Search for the cell housing the specified text and yield its [x, y] center coordinate. 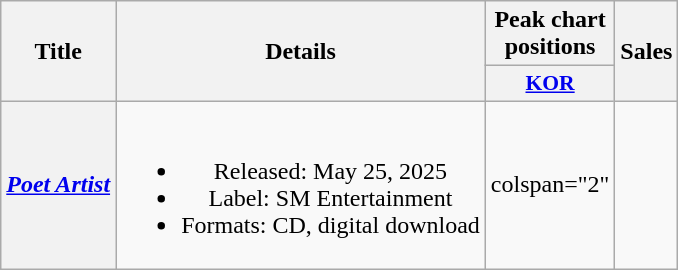
Details [301, 52]
colspan="2" [550, 184]
Released: May 25, 2025Label: SM EntertainmentFormats: CD, digital download [301, 184]
Peak chart positions [550, 34]
Sales [646, 52]
KOR [550, 84]
Poet Artist [58, 184]
Title [58, 52]
